Provide the [x, y] coordinate of the cell's center where the given text is located.  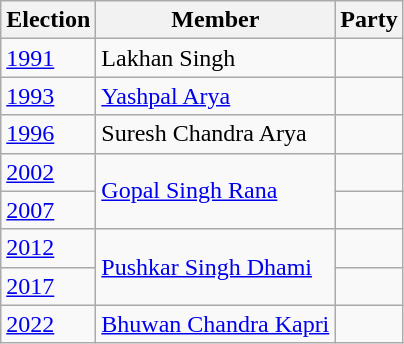
1991 [48, 58]
2017 [48, 286]
Lakhan Singh [216, 58]
1996 [48, 134]
2012 [48, 248]
Bhuwan Chandra Kapri [216, 324]
Gopal Singh Rana [216, 191]
Suresh Chandra Arya [216, 134]
2022 [48, 324]
Party [369, 20]
Election [48, 20]
1993 [48, 96]
Pushkar Singh Dhami [216, 267]
Member [216, 20]
2002 [48, 172]
Yashpal Arya [216, 96]
2007 [48, 210]
